Scan for the cell matching the given text and deliver its [x, y] coordinate at center. 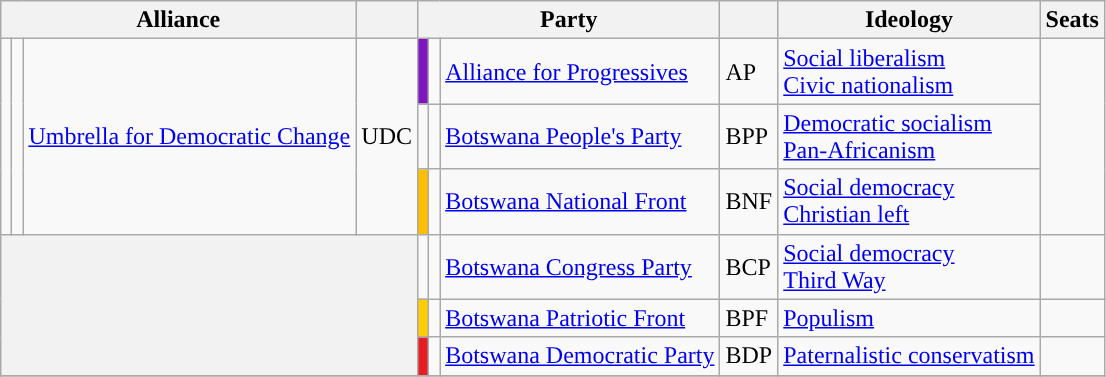
BNF [749, 202]
UDC [387, 136]
Paternalistic conservatism [909, 356]
BPF [749, 318]
Populism [909, 318]
Umbrella for Democratic Change [190, 136]
Botswana People's Party [580, 136]
Botswana National Front [580, 202]
Botswana Democratic Party [580, 356]
Democratic socialismPan-Africanism [909, 136]
Seats [1072, 20]
BPP [749, 136]
Party [569, 20]
BDP [749, 356]
Botswana Patriotic Front [580, 318]
BCP [749, 266]
AP [749, 72]
Social democracyChristian left [909, 202]
Social democracyThird Way [909, 266]
Botswana Congress Party [580, 266]
Alliance for Progressives [580, 72]
Social liberalismCivic nationalism [909, 72]
Ideology [909, 20]
Alliance [178, 20]
